Return [x, y] of the center of cell containing provided text 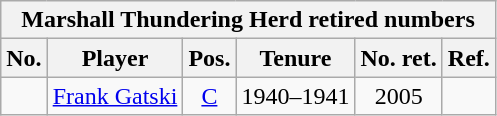
No. ret. [398, 58]
No. [24, 58]
Tenure [296, 58]
Ref. [468, 58]
Pos. [210, 58]
Player [115, 58]
Marshall Thundering Herd retired numbers [248, 20]
2005 [398, 96]
1940–1941 [296, 96]
Frank Gatski [115, 96]
C [210, 96]
